For the text-containing cell, return its midpoint in (X, Y) coordinate format. 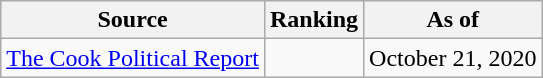
The Cook Political Report (133, 58)
October 21, 2020 (453, 58)
Ranking (314, 20)
Source (133, 20)
As of (453, 20)
